Scan for the cell matching the given text and deliver its [X, Y] coordinate at center. 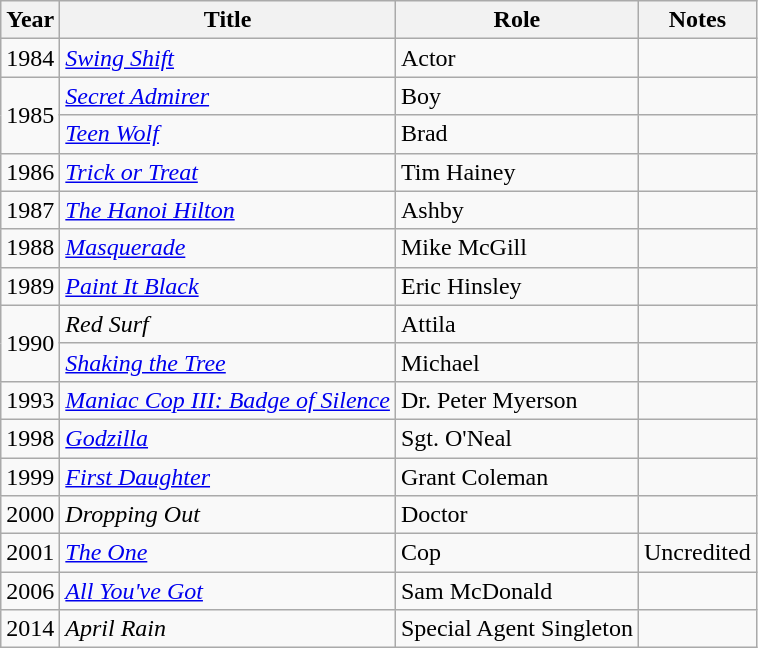
1987 [30, 210]
Dr. Peter Myerson [516, 400]
1986 [30, 172]
Doctor [516, 515]
1988 [30, 248]
Ashby [516, 210]
Eric Hinsley [516, 286]
Dropping Out [228, 515]
Title [228, 20]
1989 [30, 286]
2006 [30, 591]
2001 [30, 553]
Boy [516, 96]
Uncredited [697, 553]
1984 [30, 58]
Sam McDonald [516, 591]
2000 [30, 515]
Godzilla [228, 438]
1998 [30, 438]
The Hanoi Hilton [228, 210]
1985 [30, 115]
1999 [30, 477]
Tim Hainey [516, 172]
The One [228, 553]
First Daughter [228, 477]
Actor [516, 58]
Maniac Cop III: Badge of Silence [228, 400]
Sgt. O'Neal [516, 438]
Cop [516, 553]
Paint It Black [228, 286]
Michael [516, 362]
April Rain [228, 629]
Mike McGill [516, 248]
Secret Admirer [228, 96]
1993 [30, 400]
Brad [516, 134]
Role [516, 20]
Year [30, 20]
Red Surf [228, 324]
Special Agent Singleton [516, 629]
All You've Got [228, 591]
2014 [30, 629]
1990 [30, 343]
Swing Shift [228, 58]
Notes [697, 20]
Teen Wolf [228, 134]
Grant Coleman [516, 477]
Masquerade [228, 248]
Attila [516, 324]
Shaking the Tree [228, 362]
Trick or Treat [228, 172]
